Return the [X, Y] coordinate for the center point of the cell that contains the specified text.  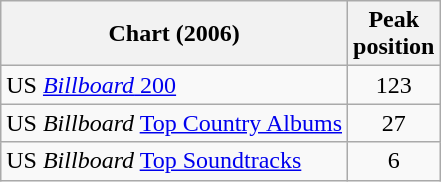
US Billboard Top Soundtracks [174, 161]
Chart (2006) [174, 34]
27 [394, 123]
Peakposition [394, 34]
US Billboard Top Country Albums [174, 123]
123 [394, 85]
US Billboard 200 [174, 85]
6 [394, 161]
